Pinpoint the cell where the given text exists, returning its [X, Y] midpoint coordinate. 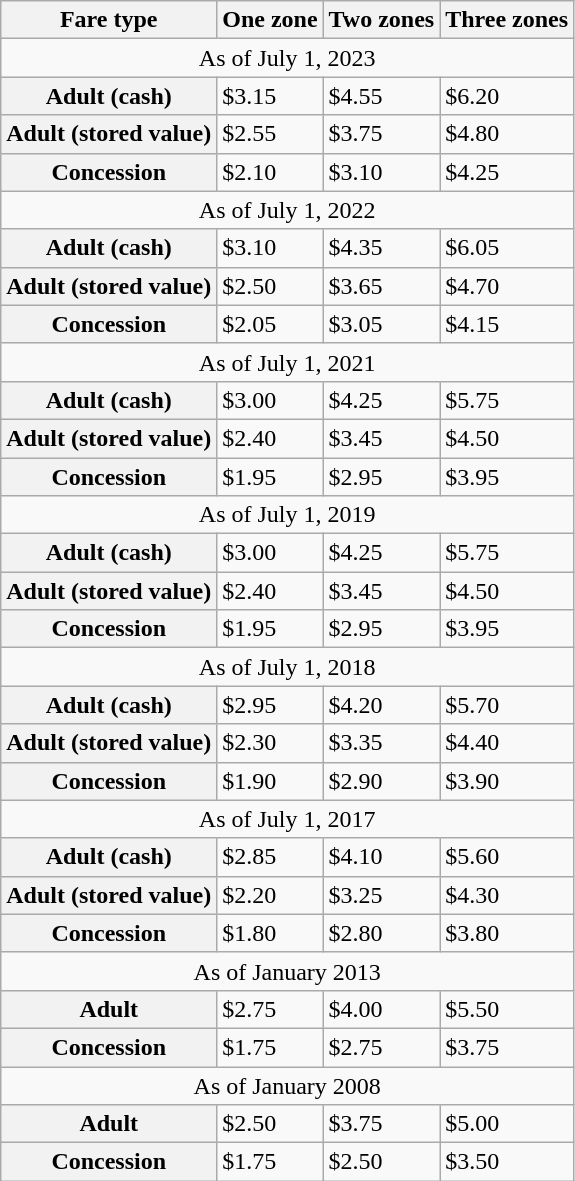
As of July 1, 2017 [288, 819]
As of January 2013 [288, 971]
$4.80 [507, 134]
$1.80 [270, 933]
As of July 1, 2019 [288, 515]
Fare type [109, 20]
One zone [270, 20]
$4.70 [507, 286]
$2.80 [382, 933]
Three zones [507, 20]
$2.10 [270, 172]
$3.90 [507, 781]
As of July 1, 2018 [288, 667]
$5.60 [507, 857]
$2.90 [382, 781]
$3.65 [382, 286]
As of July 1, 2023 [288, 58]
$4.10 [382, 857]
$3.80 [507, 933]
$1.90 [270, 781]
$5.50 [507, 1009]
$3.50 [507, 1162]
As of January 2008 [288, 1085]
As of July 1, 2021 [288, 362]
$3.05 [382, 324]
$3.35 [382, 743]
$4.35 [382, 248]
$2.20 [270, 895]
$3.15 [270, 96]
$4.00 [382, 1009]
As of July 1, 2022 [288, 210]
$5.70 [507, 705]
$5.00 [507, 1124]
$4.55 [382, 96]
$2.05 [270, 324]
$4.30 [507, 895]
$2.30 [270, 743]
$3.25 [382, 895]
$2.85 [270, 857]
$4.20 [382, 705]
$4.40 [507, 743]
$4.15 [507, 324]
$2.55 [270, 134]
$6.05 [507, 248]
$6.20 [507, 96]
Two zones [382, 20]
